From the cell containing the given text, extract its center point as [X, Y] coordinate. 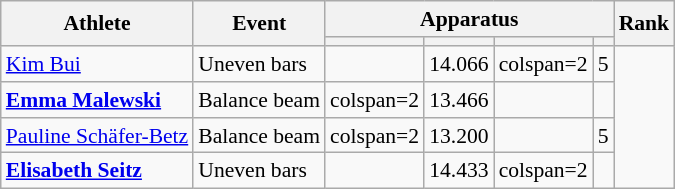
Rank [644, 24]
Athlete [98, 24]
Event [259, 24]
13.466 [458, 100]
Kim Bui [98, 64]
13.200 [458, 136]
14.433 [458, 171]
Emma Malewski [98, 100]
14.066 [458, 64]
Apparatus [470, 19]
Pauline Schäfer-Betz [98, 136]
Elisabeth Seitz [98, 171]
